Find where the given text appears and provide that cell's center as [X, Y] coordinate. 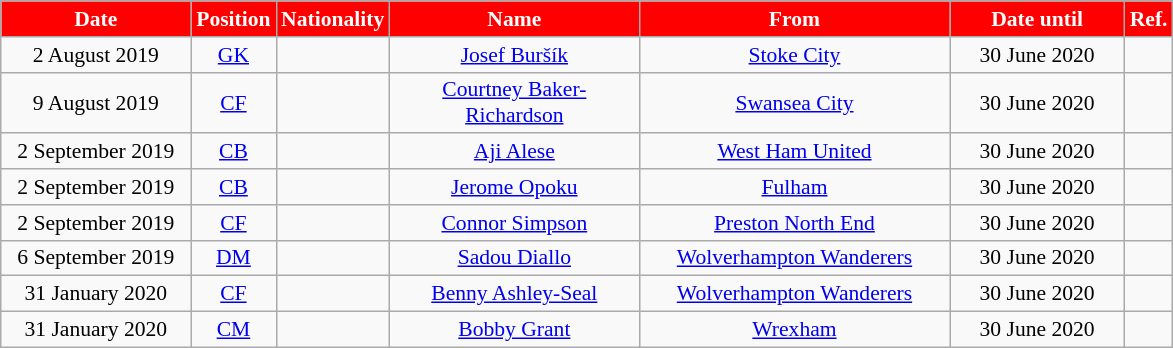
Position [234, 19]
Preston North End [794, 223]
Benny Ashley-Seal [514, 294]
CM [234, 330]
Swansea City [794, 102]
Nationality [332, 19]
Connor Simpson [514, 223]
Sadou Diallo [514, 258]
9 August 2019 [96, 102]
Josef Buršík [514, 55]
DM [234, 258]
Jerome Opoku [514, 187]
6 September 2019 [96, 258]
GK [234, 55]
Date until [1038, 19]
Stoke City [794, 55]
Courtney Baker-Richardson [514, 102]
Name [514, 19]
Fulham [794, 187]
Ref. [1149, 19]
West Ham United [794, 152]
Date [96, 19]
Aji Alese [514, 152]
Bobby Grant [514, 330]
2 August 2019 [96, 55]
From [794, 19]
Wrexham [794, 330]
